Output the [x, y] coordinate of the center of the cell containing the given text.  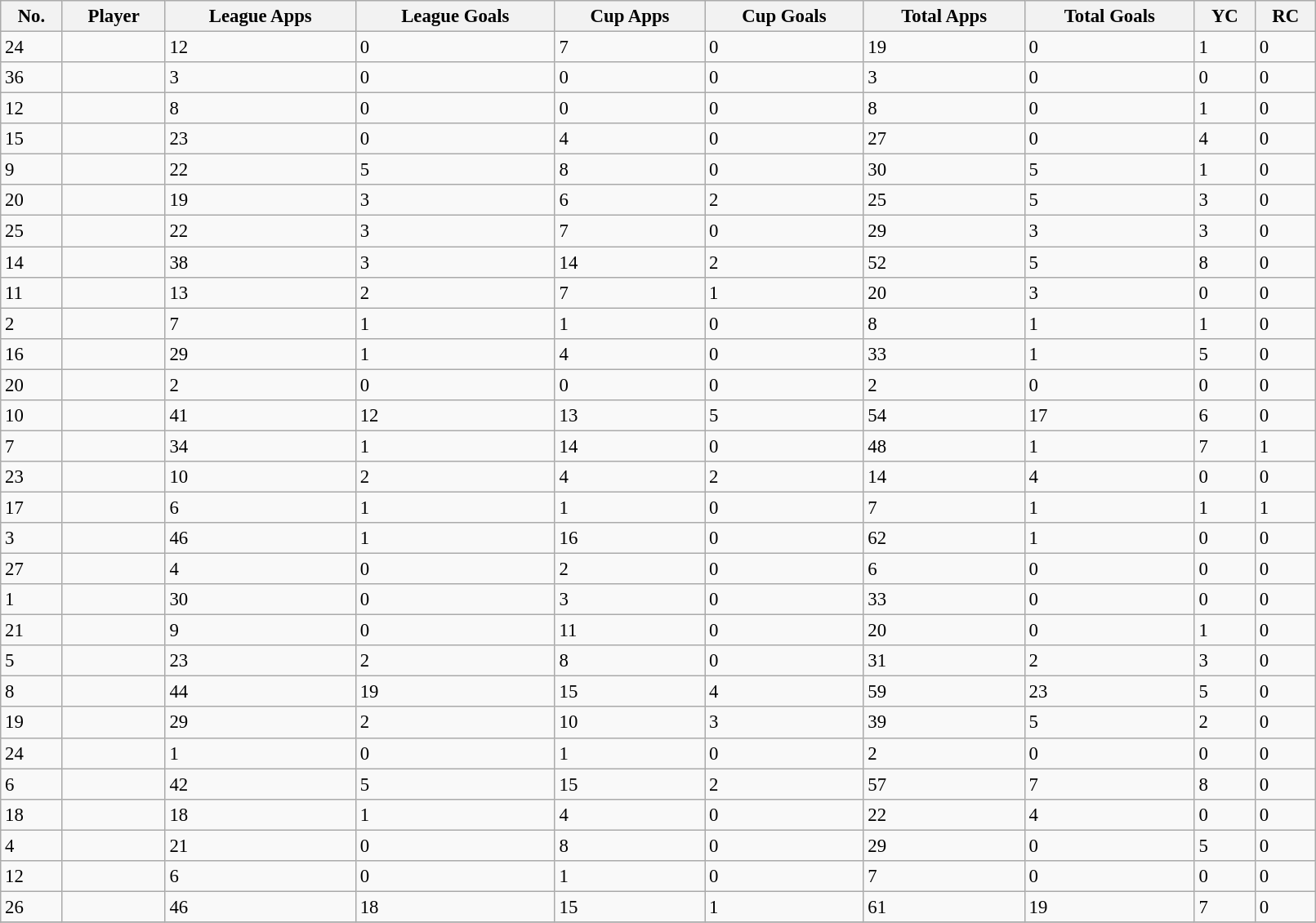
Total Apps [944, 16]
44 [260, 692]
31 [944, 661]
62 [944, 538]
41 [260, 416]
39 [944, 723]
YC [1225, 16]
RC [1285, 16]
59 [944, 692]
26 [31, 907]
34 [260, 446]
52 [944, 262]
Total Goals [1109, 16]
36 [31, 78]
54 [944, 416]
48 [944, 446]
Cup Apps [630, 16]
League Apps [260, 16]
38 [260, 262]
61 [944, 907]
Cup Goals [784, 16]
League Goals [455, 16]
57 [944, 784]
Player [114, 16]
No. [31, 16]
42 [260, 784]
